Identify which cell holds the provided text, then report its (X, Y) central coordinate. 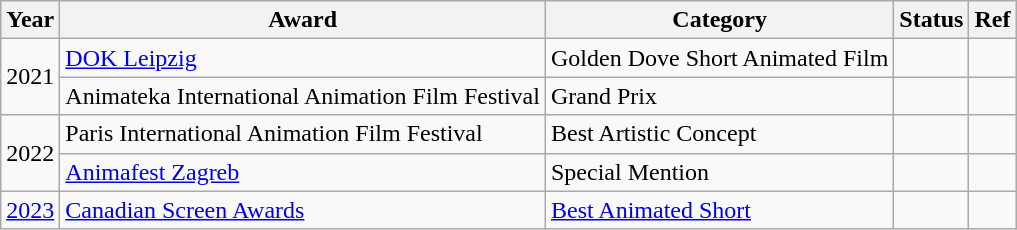
Special Mention (719, 172)
Animafest Zagreb (303, 172)
Canadian Screen Awards (303, 210)
Best Animated Short (719, 210)
Status (932, 20)
2023 (30, 210)
Golden Dove Short Animated Film (719, 58)
Category (719, 20)
Ref (992, 20)
Award (303, 20)
DOK Leipzig (303, 58)
2021 (30, 77)
2022 (30, 153)
Grand Prix (719, 96)
Year (30, 20)
Paris International Animation Film Festival (303, 134)
Animateka International Animation Film Festival (303, 96)
Best Artistic Concept (719, 134)
